Detect which cell encompasses the target text, then output its (x, y) center coordinate. 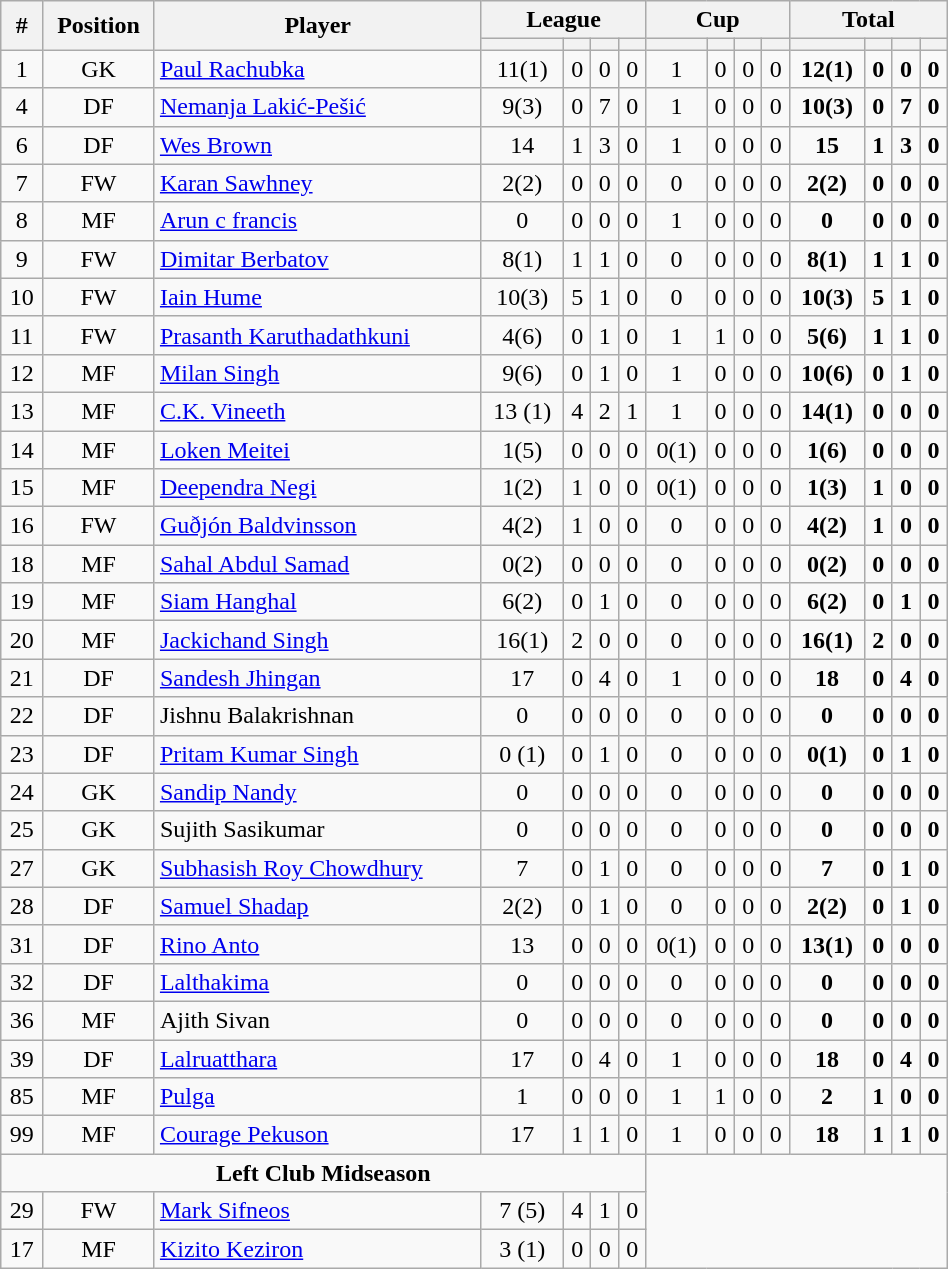
23 (22, 754)
Subhasish Roy Chowdhury (318, 868)
Iain Hume (318, 297)
Deependra Negi (318, 488)
Cup (718, 20)
Milan Singh (318, 373)
10 (22, 297)
9(6) (522, 373)
Pulga (318, 1097)
29 (22, 1211)
99 (22, 1135)
Loken Meitei (318, 449)
12(1) (826, 69)
1(3) (826, 488)
Prasanth Karuthadathkuni (318, 335)
27 (22, 868)
Dimitar Berbatov (318, 259)
28 (22, 906)
14(1) (826, 411)
Courage Pekuson (318, 1135)
League (564, 20)
24 (22, 792)
Nemanja Lakić-Pešić (318, 107)
C.K. Vineeth (318, 411)
Jishnu Balakrishnan (318, 716)
Kizito Keziron (318, 1249)
Left Club Midseason (324, 1173)
12 (22, 373)
Ajith Sivan (318, 1020)
20 (22, 640)
# (22, 26)
Wes Brown (318, 145)
10(6) (826, 373)
6 (22, 145)
Sahal Abdul Samad (318, 564)
Total (868, 20)
19 (22, 602)
9 (22, 259)
Karan Sawhney (318, 183)
Player (318, 26)
3 (1) (522, 1249)
Siam Hanghal (318, 602)
1(6) (826, 449)
39 (22, 1059)
Guðjón Baldvinsson (318, 526)
85 (22, 1097)
36 (22, 1020)
5(6) (826, 335)
16 (22, 526)
Pritam Kumar Singh (318, 754)
1(2) (522, 488)
9(3) (522, 107)
22 (22, 716)
Arun c francis (318, 221)
Lalthakima (318, 982)
Position (99, 26)
Samuel Shadap (318, 906)
21 (22, 678)
31 (22, 944)
0 (1) (522, 754)
25 (22, 830)
1(5) (522, 449)
4(6) (522, 335)
11 (22, 335)
11(1) (522, 69)
Sandip Nandy (318, 792)
Mark Sifneos (318, 1211)
13(1) (826, 944)
Paul Rachubka (318, 69)
32 (22, 982)
Sandesh Jhingan (318, 678)
Jackichand Singh (318, 640)
Sujith Sasikumar (318, 830)
7 (5) (522, 1211)
8 (22, 221)
13 (1) (522, 411)
Rino Anto (318, 944)
Lalruatthara (318, 1059)
